Determine the (X, Y) coordinate at the center of the cell enclosing the given text.  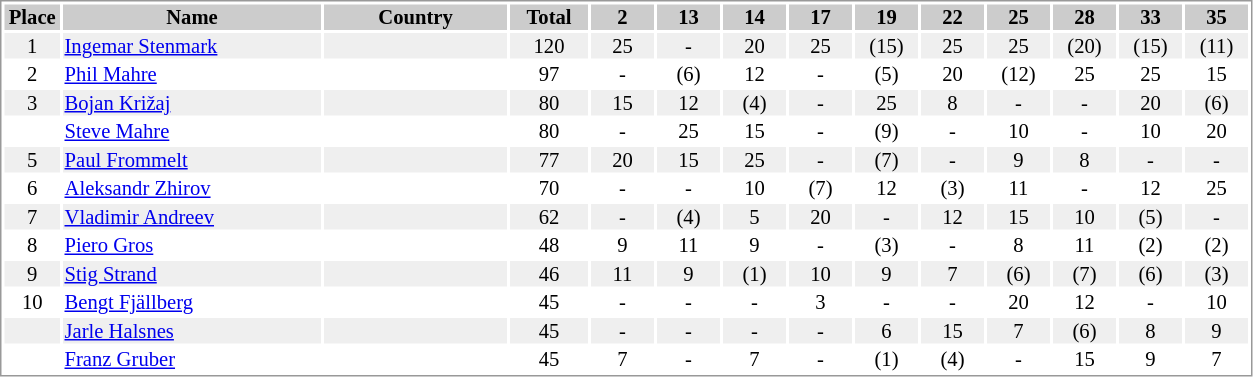
Vladimir Andreev (192, 217)
120 (549, 46)
19 (886, 17)
Ingemar Stenmark (192, 46)
Jarle Halsnes (192, 331)
14 (754, 17)
(20) (1084, 46)
Phil Mahre (192, 75)
(12) (1018, 75)
33 (1150, 17)
Place (32, 17)
Name (192, 17)
97 (549, 75)
62 (549, 217)
70 (549, 189)
77 (549, 160)
Piero Gros (192, 245)
Paul Frommelt (192, 160)
46 (549, 274)
(9) (886, 131)
48 (549, 245)
Stig Strand (192, 274)
35 (1216, 17)
Aleksandr Zhirov (192, 189)
Bojan Križaj (192, 103)
1 (32, 46)
Steve Mahre (192, 131)
17 (820, 17)
Bengt Fjällberg (192, 303)
Total (549, 17)
Country (416, 17)
13 (688, 17)
28 (1084, 17)
22 (952, 17)
Franz Gruber (192, 359)
(11) (1216, 46)
